Extract the [X, Y] coordinate from the center of the cell holding the provided text.  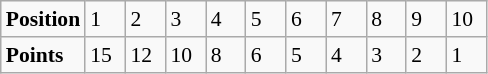
12 [145, 55]
7 [346, 19]
Points [43, 55]
Position [43, 19]
9 [426, 19]
15 [105, 55]
